Identify which cell holds the provided text, then report its (X, Y) central coordinate. 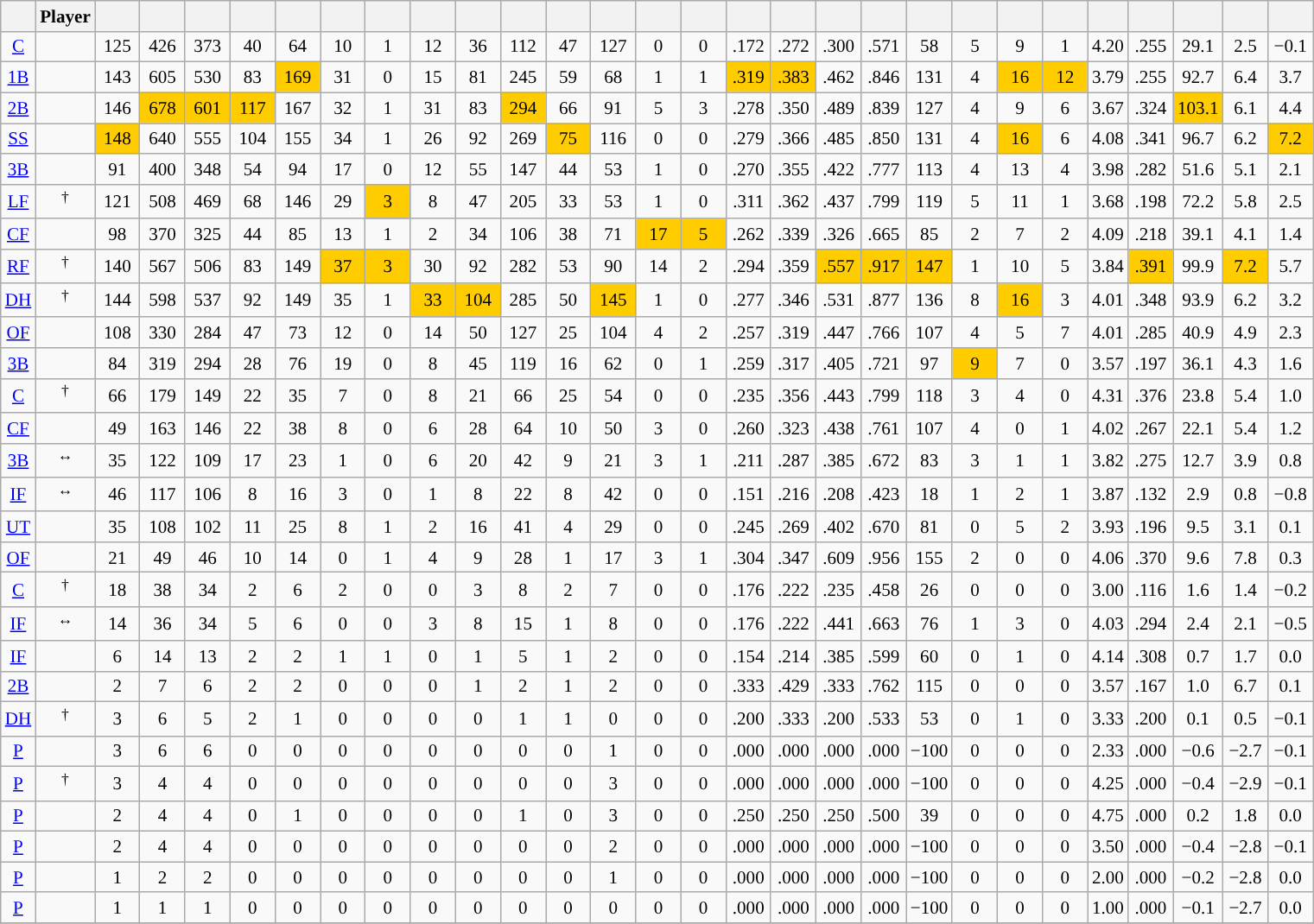
39 (930, 815)
6.7 (1245, 686)
5.7 (1291, 266)
.300 (839, 47)
.348 (1151, 301)
7.8 (1245, 556)
75 (568, 138)
.670 (884, 527)
71 (613, 233)
115 (930, 686)
.132 (1151, 494)
58 (930, 47)
125 (117, 47)
167 (297, 107)
.262 (748, 233)
.877 (884, 301)
121 (117, 200)
1.7 (1245, 656)
3.33 (1108, 718)
20 (478, 459)
.383 (793, 78)
−0.6 (1197, 751)
567 (162, 266)
102 (207, 527)
.167 (1151, 686)
51.6 (1197, 169)
140 (117, 266)
179 (162, 396)
.116 (1151, 589)
0.7 (1197, 656)
469 (207, 200)
.441 (839, 623)
330 (162, 332)
.533 (884, 718)
.531 (839, 301)
.609 (839, 556)
144 (117, 301)
506 (207, 266)
4.20 (1108, 47)
12.7 (1197, 459)
.196 (1151, 527)
.311 (748, 200)
.489 (839, 107)
.269 (793, 527)
116 (613, 138)
.447 (839, 332)
.317 (793, 363)
−2.9 (1245, 784)
.267 (1151, 428)
.304 (748, 556)
3.2 (1291, 301)
.277 (748, 301)
530 (207, 78)
.278 (748, 107)
3.9 (1245, 459)
.355 (793, 169)
.422 (839, 169)
319 (162, 363)
.599 (884, 656)
19 (343, 363)
.362 (793, 200)
2.33 (1108, 751)
.462 (839, 78)
6.4 (1245, 78)
23 (297, 459)
60 (930, 656)
40 (252, 47)
.259 (748, 363)
.324 (1151, 107)
30 (433, 266)
4.4 (1291, 107)
.308 (1151, 656)
3.82 (1108, 459)
.326 (839, 233)
348 (207, 169)
.663 (884, 623)
.346 (793, 301)
96.7 (1197, 138)
.279 (748, 138)
97 (930, 363)
112 (523, 47)
3.87 (1108, 494)
.672 (884, 459)
32 (343, 107)
72.2 (1197, 200)
3.84 (1108, 266)
RF (18, 266)
4.25 (1108, 784)
41 (523, 527)
136 (930, 301)
555 (207, 138)
94 (297, 169)
.443 (839, 396)
.257 (748, 332)
3.79 (1108, 78)
45 (478, 363)
2.4 (1197, 623)
23.8 (1197, 396)
.275 (1151, 459)
.366 (793, 138)
.438 (839, 428)
.211 (748, 459)
3.98 (1108, 169)
73 (297, 332)
.323 (793, 428)
−0.8 (1291, 494)
93.9 (1197, 301)
.458 (884, 589)
400 (162, 169)
0.2 (1197, 815)
.218 (1151, 233)
.208 (839, 494)
.151 (748, 494)
113 (930, 169)
373 (207, 47)
.172 (748, 47)
.850 (884, 138)
169 (297, 78)
4.03 (1108, 623)
245 (523, 78)
LF (18, 200)
1.00 (1108, 907)
1.2 (1291, 428)
678 (162, 107)
.766 (884, 332)
.391 (1151, 266)
285 (523, 301)
.665 (884, 233)
.216 (793, 494)
39.1 (1197, 233)
3.50 (1108, 846)
99.9 (1197, 266)
.272 (793, 47)
.214 (793, 656)
2.9 (1197, 494)
UT (18, 527)
.347 (793, 556)
6.1 (1245, 107)
3.67 (1108, 107)
.839 (884, 107)
−0.5 (1291, 623)
370 (162, 233)
90 (613, 266)
2.3 (1291, 332)
.245 (748, 527)
0.5 (1245, 718)
.423 (884, 494)
122 (162, 459)
118 (930, 396)
37 (343, 266)
.341 (1151, 138)
.370 (1151, 556)
.846 (884, 78)
Player (66, 16)
.376 (1151, 396)
9.6 (1197, 556)
3.7 (1291, 78)
36.1 (1197, 363)
537 (207, 301)
.282 (1151, 169)
4.09 (1108, 233)
.437 (839, 200)
3.1 (1245, 527)
59 (568, 78)
4.75 (1108, 815)
.270 (748, 169)
143 (117, 78)
269 (523, 138)
103.1 (1197, 107)
9.5 (1197, 527)
205 (523, 200)
29.1 (1197, 47)
282 (523, 266)
.485 (839, 138)
.500 (884, 815)
.956 (884, 556)
3.68 (1108, 200)
508 (162, 200)
148 (117, 138)
4.3 (1245, 363)
22.1 (1197, 428)
55 (478, 169)
.285 (1151, 332)
.777 (884, 169)
.429 (793, 686)
SS (18, 138)
3.00 (1108, 589)
0.3 (1291, 556)
601 (207, 107)
284 (207, 332)
5.1 (1245, 169)
.571 (884, 47)
.402 (839, 527)
.339 (793, 233)
.557 (839, 266)
.287 (793, 459)
3.93 (1108, 527)
4.9 (1245, 332)
1.8 (1245, 815)
.356 (793, 396)
.762 (884, 686)
.917 (884, 266)
4.08 (1108, 138)
145 (613, 301)
325 (207, 233)
.154 (748, 656)
98 (117, 233)
5.8 (1245, 200)
.721 (884, 363)
109 (207, 459)
.359 (793, 266)
.197 (1151, 363)
426 (162, 47)
.761 (884, 428)
62 (613, 363)
.405 (839, 363)
4.1 (1245, 233)
.350 (793, 107)
.198 (1151, 200)
640 (162, 138)
92.7 (1197, 78)
598 (162, 301)
4.06 (1108, 556)
4.31 (1108, 396)
2.00 (1108, 877)
4.14 (1108, 656)
1B (18, 78)
4.02 (1108, 428)
84 (117, 363)
.260 (748, 428)
40.9 (1197, 332)
605 (162, 78)
163 (162, 428)
